Output the [X, Y] coordinate of the center of the cell containing the given text.  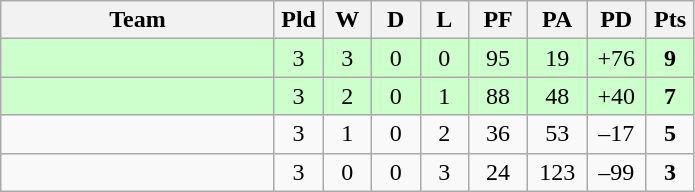
Pts [670, 20]
Pld [298, 20]
W [348, 20]
PD [616, 20]
95 [498, 58]
53 [558, 134]
5 [670, 134]
Team [138, 20]
–17 [616, 134]
+76 [616, 58]
9 [670, 58]
+40 [616, 96]
PA [558, 20]
36 [498, 134]
–99 [616, 172]
PF [498, 20]
48 [558, 96]
123 [558, 172]
24 [498, 172]
L [444, 20]
19 [558, 58]
7 [670, 96]
88 [498, 96]
D [396, 20]
